Locate the cell with the specified text and output its (X, Y) center coordinate. 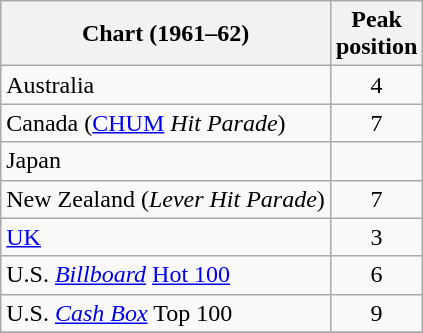
9 (376, 313)
U.S. Billboard Hot 100 (166, 275)
UK (166, 237)
6 (376, 275)
3 (376, 237)
Australia (166, 85)
U.S. Cash Box Top 100 (166, 313)
Chart (1961–62) (166, 34)
Japan (166, 161)
New Zealand (Lever Hit Parade) (166, 199)
4 (376, 85)
Canada (CHUM Hit Parade) (166, 123)
Peakposition (376, 34)
